From the cell containing the given text, extract its center point as [X, Y] coordinate. 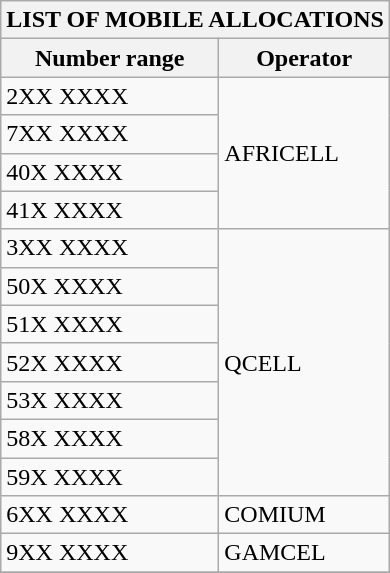
9XX XXXX [110, 553]
2XX XXXX [110, 96]
QCELL [304, 362]
3XX XXXX [110, 248]
7XX XXXX [110, 134]
53X XXXX [110, 400]
GAMCEL [304, 553]
LIST OF MOBILE ALLOCATIONS [196, 20]
41X XXXX [110, 210]
6XX XXXX [110, 515]
AFRICELL [304, 153]
50X XXXX [110, 286]
Operator [304, 58]
59X XXXX [110, 477]
Number range [110, 58]
COMIUM [304, 515]
51X XXXX [110, 324]
58X XXXX [110, 438]
40X XXXX [110, 172]
52X XXXX [110, 362]
